Locate the cell with the specified text and output its [X, Y] center coordinate. 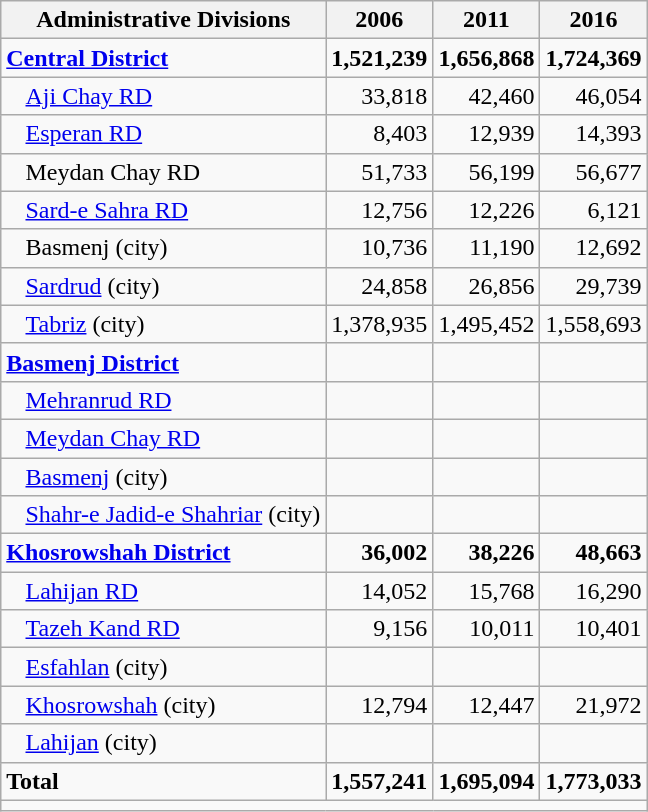
1,558,693 [594, 324]
1,724,369 [594, 58]
Mehranrud RD [164, 400]
26,856 [486, 286]
10,736 [380, 248]
12,447 [486, 705]
16,290 [594, 591]
1,695,094 [486, 781]
1,521,239 [380, 58]
11,190 [486, 248]
8,403 [380, 134]
12,692 [594, 248]
29,739 [594, 286]
46,054 [594, 96]
14,393 [594, 134]
Central District [164, 58]
42,460 [486, 96]
9,156 [380, 629]
Esperan RD [164, 134]
2011 [486, 20]
21,972 [594, 705]
15,768 [486, 591]
12,226 [486, 210]
24,858 [380, 286]
Sardrud (city) [164, 286]
51,733 [380, 172]
Lahijan RD [164, 591]
1,656,868 [486, 58]
2006 [380, 20]
1,773,033 [594, 781]
33,818 [380, 96]
1,378,935 [380, 324]
6,121 [594, 210]
12,939 [486, 134]
48,663 [594, 553]
10,011 [486, 629]
1,557,241 [380, 781]
1,495,452 [486, 324]
56,677 [594, 172]
36,002 [380, 553]
Sard-e Sahra RD [164, 210]
Aji Chay RD [164, 96]
Khosrowshah (city) [164, 705]
Esfahlan (city) [164, 667]
Lahijan (city) [164, 743]
Shahr-e Jadid-e Shahriar (city) [164, 515]
Tazeh Kand RD [164, 629]
Khosrowshah District [164, 553]
Tabriz (city) [164, 324]
Administrative Divisions [164, 20]
12,756 [380, 210]
56,199 [486, 172]
2016 [594, 20]
Basmenj District [164, 362]
10,401 [594, 629]
38,226 [486, 553]
12,794 [380, 705]
Total [164, 781]
14,052 [380, 591]
